Locate the cell with the specified text and output its [X, Y] center coordinate. 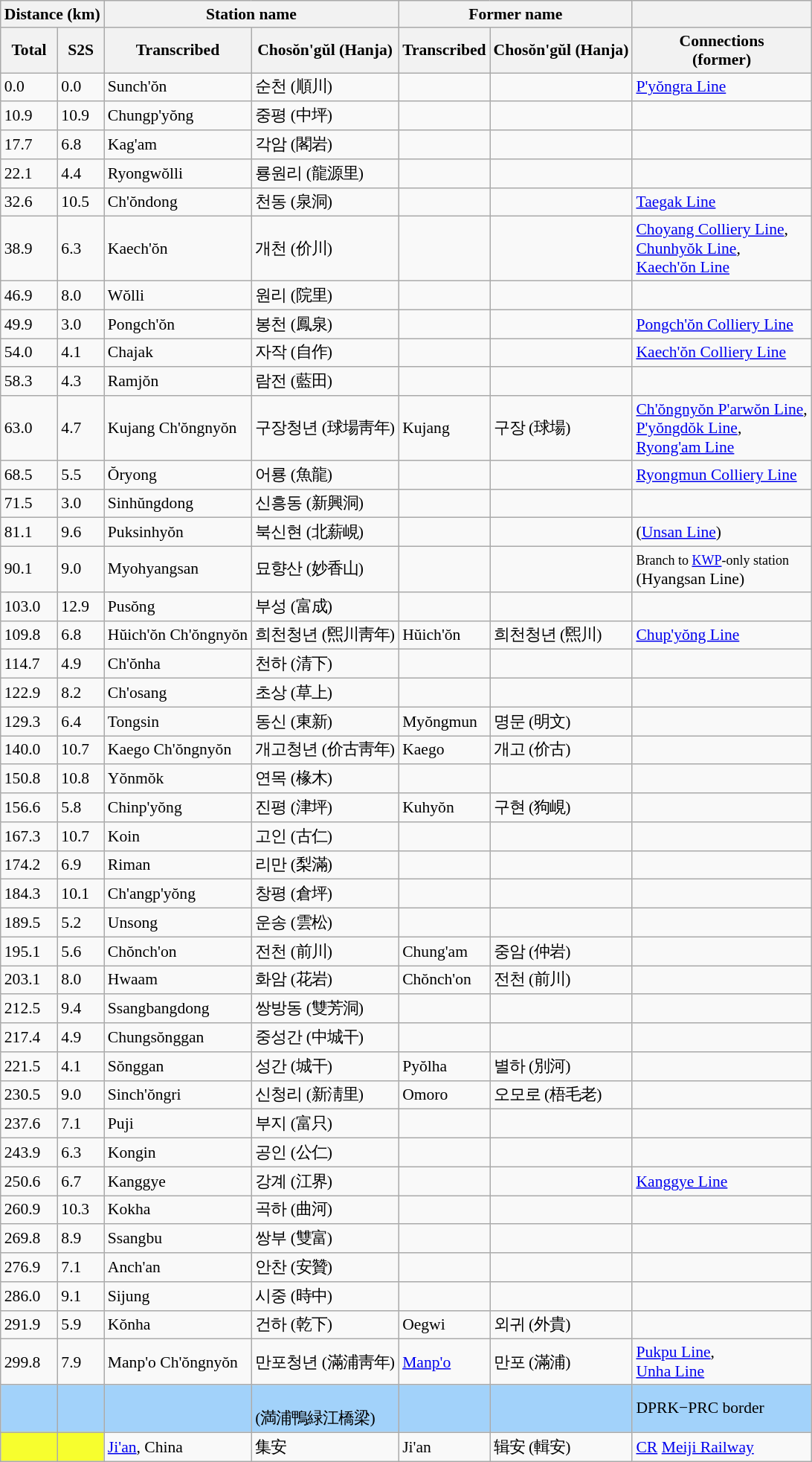
Ch'ŏnha [178, 664]
S2S [80, 51]
6.4 [80, 722]
중암 (仲岩) [561, 951]
외귀 (外貴) [561, 1324]
Ryongmun Colliery Line [721, 475]
고인 (古仁) [325, 836]
Puksinhyŏn [178, 533]
희천청년 (煕川) [561, 635]
4.4 [80, 174]
Distance (km) [52, 14]
5.6 [80, 951]
운송 (雲松) [325, 923]
시중 (時中) [325, 1296]
212.5 [30, 1009]
49.9 [30, 324]
Manp'o Ch'ŏngnyŏn [178, 1362]
5.2 [80, 923]
Ch'osang [178, 693]
화암 (花岩) [325, 981]
Sunch'ŏn [178, 88]
276.9 [30, 1268]
리만 (梨滿) [325, 865]
Kaech'ŏn [178, 249]
Sinch'ŏngri [178, 1095]
중평 (中坪) [325, 116]
Kaech'ŏn Colliery Line [721, 353]
184.3 [30, 894]
Former name [515, 14]
46.9 [30, 296]
연목 (椽木) [325, 780]
5.8 [80, 808]
291.9 [30, 1324]
81.1 [30, 533]
230.5 [30, 1095]
Kŏnha [178, 1324]
22.1 [30, 174]
Chungp'yŏng [178, 116]
신청리 (新淸里) [325, 1095]
299.8 [30, 1362]
북신현 (北薪峴) [325, 533]
Koin [178, 836]
Kanggye Line [721, 1182]
초상 (草上) [325, 693]
174.2 [30, 865]
8.9 [80, 1240]
Connections(former) [721, 51]
17.7 [30, 144]
천동 (泉洞) [325, 202]
진평 (津坪) [325, 808]
만포 (滿浦) [561, 1362]
각암 (閣岩) [325, 144]
희천청년 (煕川靑年) [325, 635]
8.2 [80, 693]
9.6 [80, 533]
Unsong [178, 923]
Manp'o [444, 1362]
어룡 (魚龍) [325, 475]
Sijung [178, 1296]
Ssangbu [178, 1240]
Pusŏng [178, 607]
원리 (院里) [325, 296]
Oegwi [444, 1324]
114.7 [30, 664]
봉천 (鳳泉) [325, 324]
243.9 [30, 1153]
개고 (价古) [561, 750]
Chungsŏnggan [178, 1037]
명문 (明文) [561, 722]
286.0 [30, 1296]
Sŏnggan [178, 1067]
156.6 [30, 808]
개고청년 (价古靑年) [325, 750]
Ch'angp'yŏng [178, 894]
Wŏlli [178, 296]
Pongch'ŏn [178, 324]
P'yŏngra Line [721, 88]
109.8 [30, 635]
Chinp'yŏng [178, 808]
122.9 [30, 693]
集安 [325, 1446]
9.1 [80, 1296]
68.5 [30, 475]
90.1 [30, 570]
DPRK−PRC border [721, 1408]
동신 (東新) [325, 722]
Hŭich'ŏn [444, 635]
만포청년 (滿浦靑年) [325, 1362]
Chung'am [444, 951]
Sinhŭngdong [178, 503]
63.0 [30, 429]
창평 (倉坪) [325, 894]
203.1 [30, 981]
58.3 [30, 382]
Yŏnmŏk [178, 780]
Kaego Ch'ŏngnyŏn [178, 750]
Kag'am [178, 144]
Kaego [444, 750]
12.9 [80, 607]
Pyŏlha [444, 1067]
221.5 [30, 1067]
Branch to KWP-only station(Hyangsan Line) [721, 570]
Ji'an, China [178, 1446]
건하 (乾下) [325, 1324]
Kokha [178, 1210]
195.1 [30, 951]
Hŭich'ŏn Ch'ŏngnyŏn [178, 635]
(Unsan Line) [721, 533]
250.6 [30, 1182]
Choyang Colliery Line,Chunhyŏk Line,Kaech'ŏn Line [721, 249]
쌍방동 (雙芳洞) [325, 1009]
Kujang [444, 429]
103.0 [30, 607]
54.0 [30, 353]
Kanggye [178, 1182]
Pongch'ŏn Colliery Line [721, 324]
10.5 [80, 202]
쌍부 (雙富) [325, 1240]
9.4 [80, 1009]
32.6 [30, 202]
부지 (富只) [325, 1123]
Chajak [178, 353]
Ji'an [444, 1446]
150.8 [30, 780]
Puji [178, 1123]
Ŏryong [178, 475]
129.3 [30, 722]
5.9 [80, 1324]
오모로 (梧毛老) [561, 1095]
람전 (藍田) [325, 382]
Ramjŏn [178, 382]
10.3 [80, 1210]
6.7 [80, 1182]
개천 (价川) [325, 249]
140.0 [30, 750]
Myohyangsan [178, 570]
(満浦鴨緑江橋梁) [325, 1408]
Kujang Ch'ŏngnyŏn [178, 429]
4.7 [80, 429]
Riman [178, 865]
Chup'yŏng Line [721, 635]
Omoro [444, 1095]
천하 (清下) [325, 664]
4.3 [80, 382]
260.9 [30, 1210]
Total [30, 51]
Tongsin [178, 722]
217.4 [30, 1037]
안찬 (安贊) [325, 1268]
공인 (公仁) [325, 1153]
묘향산 (妙香山) [325, 570]
CR Meiji Railway [721, 1446]
Ssangbangdong [178, 1009]
6.9 [80, 865]
구장 (球場) [561, 429]
237.6 [30, 1123]
Kuhyŏn [444, 808]
중성간 (中城干) [325, 1037]
별하 (別河) [561, 1067]
10.1 [80, 894]
구장청년 (球場靑年) [325, 429]
Ch'ŏndong [178, 202]
辑安 (輯安) [561, 1446]
성간 (城干) [325, 1067]
167.3 [30, 836]
Kongin [178, 1153]
부성 (富成) [325, 607]
5.5 [80, 475]
269.8 [30, 1240]
곡하 (曲河) [325, 1210]
189.5 [30, 923]
38.9 [30, 249]
Myŏngmun [444, 722]
신흥동 (新興洞) [325, 503]
룡원리 (龍源里) [325, 174]
7.9 [80, 1362]
10.8 [80, 780]
구현 (狗峴) [561, 808]
순천 (順川) [325, 88]
Hwaam [178, 981]
Ryongwŏlli [178, 174]
Anch'an [178, 1268]
자작 (自作) [325, 353]
Pukpu Line,Unha Line [721, 1362]
강계 (江界) [325, 1182]
71.5 [30, 503]
Ch'ŏngnyŏn P'arwŏn Line,P'yŏngdŏk Line,Ryong'am Line [721, 429]
Taegak Line [721, 202]
Station name [251, 14]
